Return [x, y] of the center of cell containing provided text 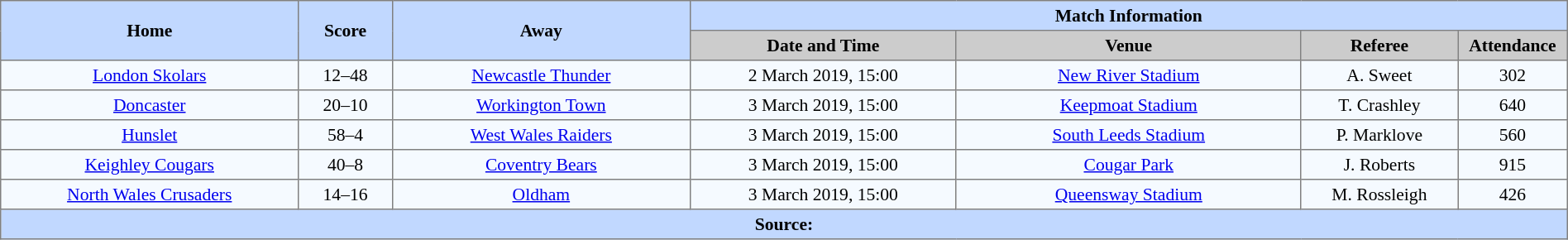
640 [1513, 105]
Match Information [1128, 16]
Doncaster [150, 105]
T. Crashley [1379, 105]
Hunslet [150, 135]
South Leeds Stadium [1128, 135]
J. Roberts [1379, 165]
14–16 [346, 194]
12–48 [346, 75]
Attendance [1513, 46]
Cougar Park [1128, 165]
Date and Time [823, 46]
Workington Town [541, 105]
426 [1513, 194]
Oldham [541, 194]
London Skolars [150, 75]
Away [541, 31]
Keepmoat Stadium [1128, 105]
Score [346, 31]
North Wales Crusaders [150, 194]
Queensway Stadium [1128, 194]
Source: [784, 224]
302 [1513, 75]
Coventry Bears [541, 165]
2 March 2019, 15:00 [823, 75]
West Wales Raiders [541, 135]
A. Sweet [1379, 75]
560 [1513, 135]
P. Marklove [1379, 135]
Newcastle Thunder [541, 75]
Keighley Cougars [150, 165]
Venue [1128, 46]
M. Rossleigh [1379, 194]
New River Stadium [1128, 75]
Referee [1379, 46]
40–8 [346, 165]
20–10 [346, 105]
915 [1513, 165]
Home [150, 31]
58–4 [346, 135]
